Identify which cell holds the provided text, then report its [x, y] central coordinate. 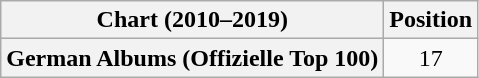
17 [431, 58]
German Albums (Offizielle Top 100) [192, 58]
Position [431, 20]
Chart (2010–2019) [192, 20]
